Output the (X, Y) coordinate of the center of the cell containing the given text.  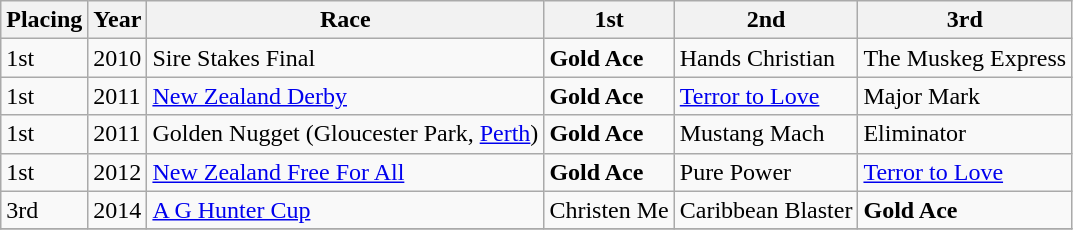
Major Mark (965, 96)
Eliminator (965, 134)
New Zealand Derby (346, 96)
Placing (44, 20)
2nd (766, 20)
Mustang Mach (766, 134)
Year (118, 20)
Golden Nugget (Gloucester Park, Perth) (346, 134)
Pure Power (766, 172)
A G Hunter Cup (346, 210)
Hands Christian (766, 58)
2014 (118, 210)
The Muskeg Express (965, 58)
New Zealand Free For All (346, 172)
Sire Stakes Final (346, 58)
2010 (118, 58)
Caribbean Blaster (766, 210)
Christen Me (609, 210)
Race (346, 20)
2012 (118, 172)
